Identify which cell holds the provided text, then report its (X, Y) central coordinate. 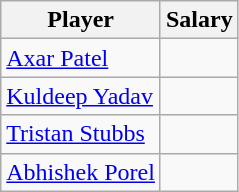
Abhishek Porel (81, 172)
Axar Patel (81, 58)
Player (81, 20)
Tristan Stubbs (81, 134)
Salary (199, 20)
Kuldeep Yadav (81, 96)
